From the cell containing the given text, extract its center point as [x, y] coordinate. 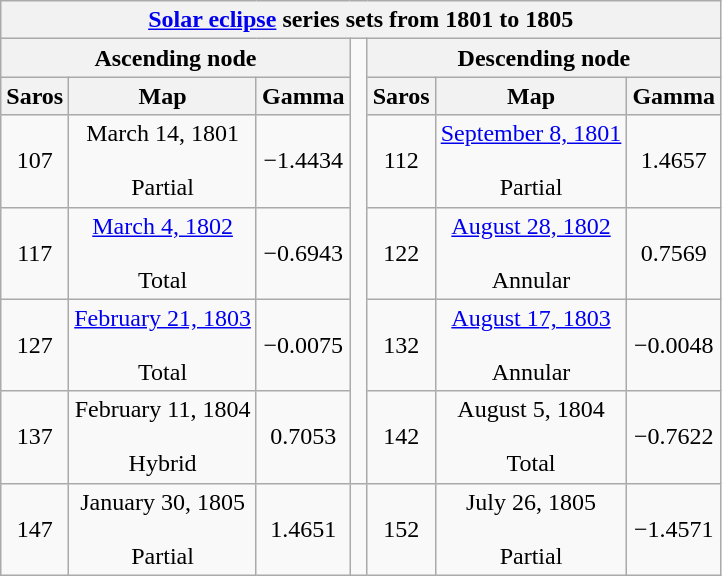
−1.4571 [674, 529]
September 8, 1801Partial [531, 161]
February 11, 1804Hybrid [163, 437]
August 17, 1803Annular [531, 345]
1.4657 [674, 161]
Solar eclipse series sets from 1801 to 1805 [361, 20]
March 14, 1801Partial [163, 161]
July 26, 1805Partial [531, 529]
−0.7622 [674, 437]
147 [35, 529]
0.7053 [303, 437]
112 [401, 161]
Ascending node [176, 58]
132 [401, 345]
August 5, 1804Total [531, 437]
−0.0075 [303, 345]
1.4651 [303, 529]
January 30, 1805Partial [163, 529]
−1.4434 [303, 161]
122 [401, 253]
Descending node [544, 58]
127 [35, 345]
0.7569 [674, 253]
−0.0048 [674, 345]
152 [401, 529]
March 4, 1802Total [163, 253]
142 [401, 437]
August 28, 1802Annular [531, 253]
−0.6943 [303, 253]
107 [35, 161]
February 21, 1803Total [163, 345]
117 [35, 253]
137 [35, 437]
